Return (x, y) of the center of cell containing provided text 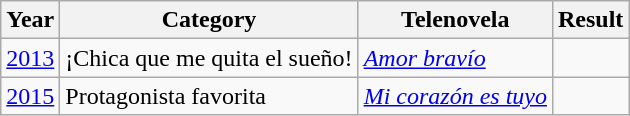
Mi corazón es tuyo (455, 96)
Result (590, 20)
Year (30, 20)
Amor bravío (455, 58)
Category (209, 20)
Protagonista favorita (209, 96)
2013 (30, 58)
Telenovela (455, 20)
¡Chica que me quita el sueño! (209, 58)
2015 (30, 96)
